Detect which cell encompasses the target text, then output its [X, Y] center coordinate. 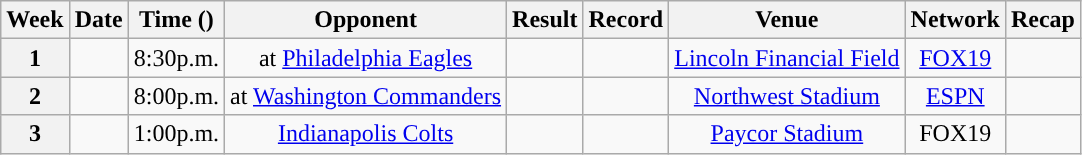
Recap [1042, 20]
Record [626, 20]
8:30p.m. [176, 58]
at Washington Commanders [366, 96]
Opponent [366, 20]
Northwest Stadium [787, 96]
Result [545, 20]
8:00p.m. [176, 96]
Lincoln Financial Field [787, 58]
Paycor Stadium [787, 134]
at Philadelphia Eagles [366, 58]
1 [35, 58]
Time () [176, 20]
Date [98, 20]
2 [35, 96]
Network [955, 20]
Venue [787, 20]
3 [35, 134]
Indianapolis Colts [366, 134]
ESPN [955, 96]
Week [35, 20]
1:00p.m. [176, 134]
